Search for the cell housing the specified text and yield its (X, Y) center coordinate. 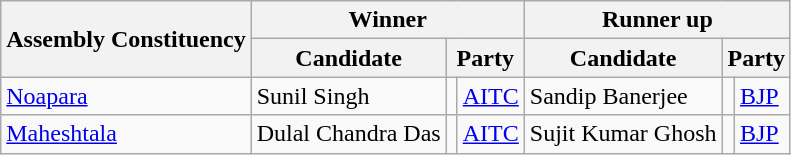
Maheshtala (126, 134)
Dulal Chandra Das (348, 134)
Noapara (126, 96)
Sujit Kumar Ghosh (623, 134)
Winner (388, 20)
Runner up (657, 20)
Sandip Banerjee (623, 96)
Sunil Singh (348, 96)
Assembly Constituency (126, 39)
